Provide the [x, y] coordinate of the cell's center where the given text is located.  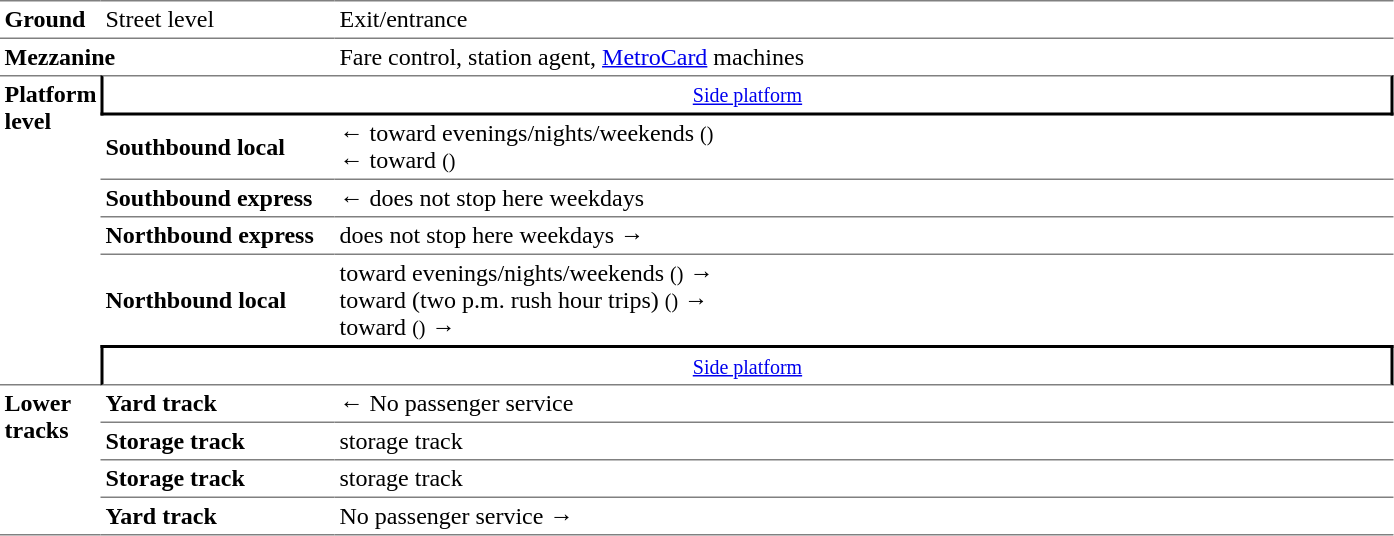
Fare control, station agent, MetroCard machines [864, 57]
does not stop here weekdays → [864, 235]
Mezzanine [168, 57]
toward evenings/nights/weekends () → toward (two p.m. rush hour trips) () → toward () → [864, 300]
Northbound express [218, 235]
Exit/entrance [864, 19]
← No passenger service [864, 405]
← does not stop here weekdays [864, 197]
Street level [218, 19]
Lower tracks [50, 461]
Southbound local [218, 148]
Southbound express [218, 197]
Ground [50, 19]
Northbound local [218, 300]
No passenger service → [864, 517]
← toward evenings/nights/weekends ()← toward () [864, 148]
Platform level [50, 230]
